Capture the cell that displays the provided text and extract its (X, Y) central coordinate. 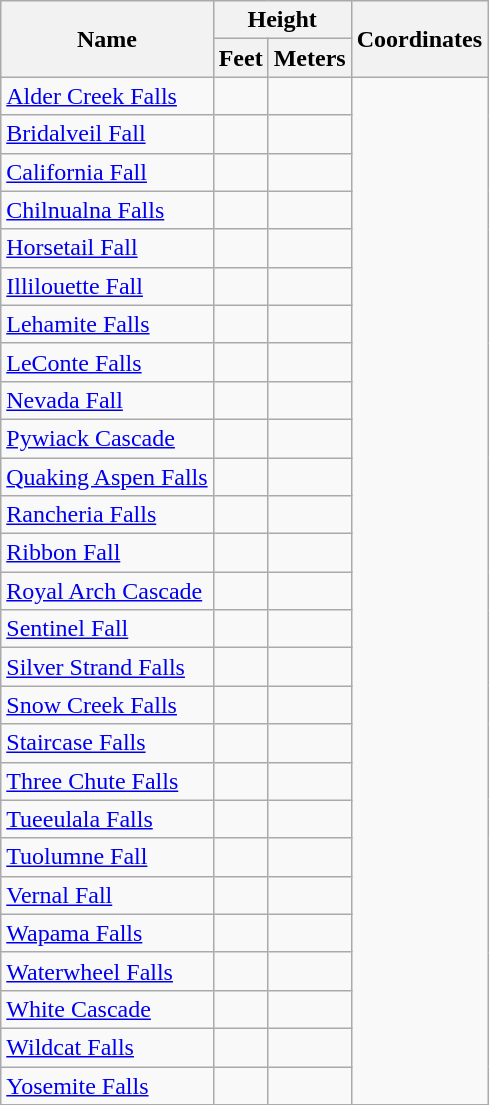
Three Chute Falls (107, 781)
Alder Creek Falls (107, 96)
Silver Strand Falls (107, 667)
Chilnualna Falls (107, 210)
Horsetail Fall (107, 248)
Royal Arch Cascade (107, 591)
Wildcat Falls (107, 1047)
Tueeulala Falls (107, 819)
Ribbon Fall (107, 553)
LeConte Falls (107, 362)
Tuolumne Fall (107, 857)
Name (107, 39)
Meters (310, 58)
Coordinates (419, 39)
Snow Creek Falls (107, 705)
Nevada Fall (107, 400)
Pywiack Cascade (107, 438)
Rancheria Falls (107, 515)
White Cascade (107, 1009)
Yosemite Falls (107, 1085)
California Fall (107, 172)
Feet (240, 58)
Sentinel Fall (107, 629)
Vernal Fall (107, 895)
Waterwheel Falls (107, 971)
Quaking Aspen Falls (107, 477)
Height (282, 20)
Illilouette Fall (107, 286)
Staircase Falls (107, 743)
Wapama Falls (107, 933)
Lehamite Falls (107, 324)
Bridalveil Fall (107, 134)
